Detect which cell encompasses the target text, then output its [X, Y] center coordinate. 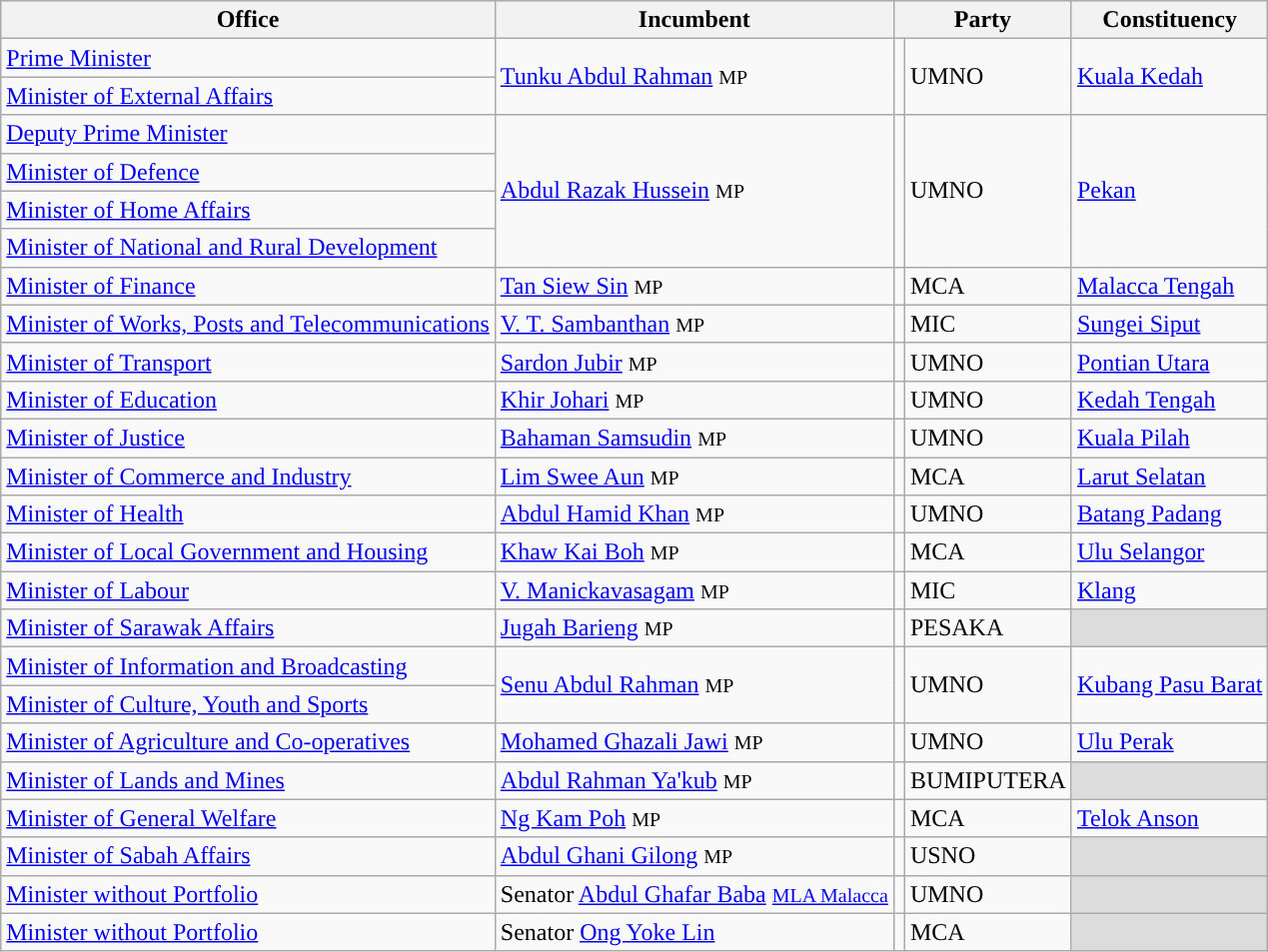
Lim Swee Aun MP [693, 476]
Minister of Justice [248, 438]
Ng Kam Poh MP [693, 818]
Mohamed Ghazali Jawi MP [693, 742]
Pontian Utara [1169, 362]
Minister of Sabah Affairs [248, 856]
Minister of Culture, Youth and Sports [248, 704]
Abdul Rahman Ya'kub MP [693, 780]
Minister of Local Government and Housing [248, 552]
Minister of Commerce and Industry [248, 476]
Minister of Lands and Mines [248, 780]
Larut Selatan [1169, 476]
Abdul Razak Hussein MP [693, 191]
Pekan [1169, 191]
Jugah Barieng MP [693, 628]
Khir Johari MP [693, 400]
V. T. Sambanthan MP [693, 324]
Kubang Pasu Barat [1169, 685]
Minister of Education [248, 400]
Minister of Health [248, 514]
Senator Abdul Ghafar Baba MLA Malacca [693, 894]
PESAKA [987, 628]
Sardon Jubir MP [693, 362]
Senator Ong Yoke Lin [693, 932]
Bahaman Samsudin MP [693, 438]
Kedah Tengah [1169, 400]
Minister of Agriculture and Co-operatives [248, 742]
Constituency [1169, 20]
Minister of Finance [248, 286]
Abdul Hamid Khan MP [693, 514]
Ulu Selangor [1169, 552]
Sungei Siput [1169, 324]
Minister of External Affairs [248, 96]
Minister of Defence [248, 172]
Minister of Transport [248, 362]
Senu Abdul Rahman MP [693, 685]
USNO [987, 856]
Malacca Tengah [1169, 286]
Kuala Pilah [1169, 438]
Deputy Prime Minister [248, 134]
Party [982, 20]
Minister of National and Rural Development [248, 248]
Telok Anson [1169, 818]
Khaw Kai Boh MP [693, 552]
Ulu Perak [1169, 742]
Minister of Information and Broadcasting [248, 666]
Kuala Kedah [1169, 77]
Minister of Works, Posts and Telecommunications [248, 324]
Prime Minister [248, 58]
Minister of General Welfare [248, 818]
BUMIPUTERA [987, 780]
Minister of Sarawak Affairs [248, 628]
Tan Siew Sin MP [693, 286]
Minister of Labour [248, 590]
Batang Padang [1169, 514]
Incumbent [693, 20]
Minister of Home Affairs [248, 210]
Abdul Ghani Gilong MP [693, 856]
Office [248, 20]
V. Manickavasagam MP [693, 590]
Tunku Abdul Rahman MP [693, 77]
Klang [1169, 590]
